Capture the cell that displays the provided text and extract its [x, y] central coordinate. 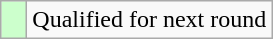
Qualified for next round [150, 20]
